Provide the [x, y] coordinate of the cell's center where the given text is located.  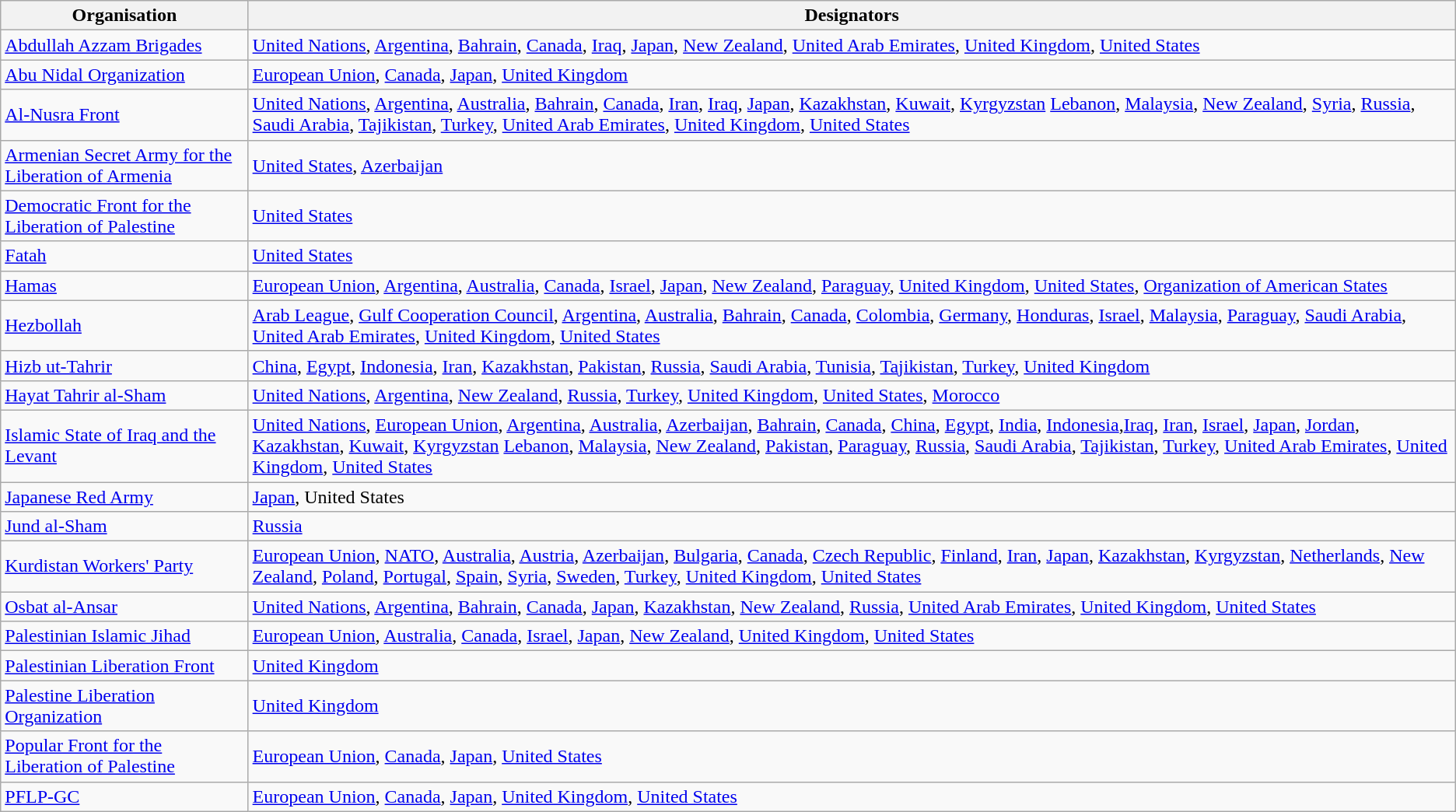
Designators [852, 16]
United Nations, Argentina, New Zealand, Russia, Turkey, United Kingdom, United States, Morocco [852, 395]
Palestine Liberation Organization [124, 706]
European Union, Australia, Canada, Israel, Japan, New Zealand, United Kingdom, United States [852, 636]
Hizb ut-Tahrir [124, 366]
Popular Front for the Liberation of Palestine [124, 756]
Organisation [124, 16]
European Union, Argentina, Australia, Canada, Israel, Japan, New Zealand, Paraguay, United Kingdom, United States, Organization of American States [852, 285]
Fatah [124, 256]
China, Egypt, Indonesia, Iran, Kazakhstan, Pakistan, Russia, Saudi Arabia, Tunisia, Tajikistan, Turkey, United Kingdom [852, 366]
Kurdistan Workers' Party [124, 566]
Russia [852, 527]
Abu Nidal Organization [124, 75]
Al-Nusra Front [124, 115]
Hamas [124, 285]
Osbat al-Ansar [124, 607]
European Union, Canada, Japan, United Kingdom [852, 75]
European Union, Canada, Japan, United Kingdom, United States [852, 796]
Palestinian Islamic Jihad [124, 636]
Jund al-Sham [124, 527]
Democratic Front for the Liberation of Palestine [124, 216]
Japanese Red Army [124, 497]
Armenian Secret Army for the Liberation of Armenia [124, 165]
Palestinian Liberation Front [124, 666]
Hayat Tahrir al-Sham [124, 395]
Hezbollah [124, 325]
Japan, United States [852, 497]
United Nations, Argentina, Bahrain, Canada, Iraq, Japan, New Zealand, United Arab Emirates, United Kingdom, United States [852, 45]
United Nations, Argentina, Bahrain, Canada, Japan, Kazakhstan, New Zealand, Russia, United Arab Emirates, United Kingdom, United States [852, 607]
European Union, Canada, Japan, United States [852, 756]
Islamic State of Iraq and the Levant [124, 446]
Abdullah Azzam Brigades [124, 45]
PFLP-GC [124, 796]
United States, Azerbaijan [852, 165]
